Return (x, y) of the center of cell containing provided text 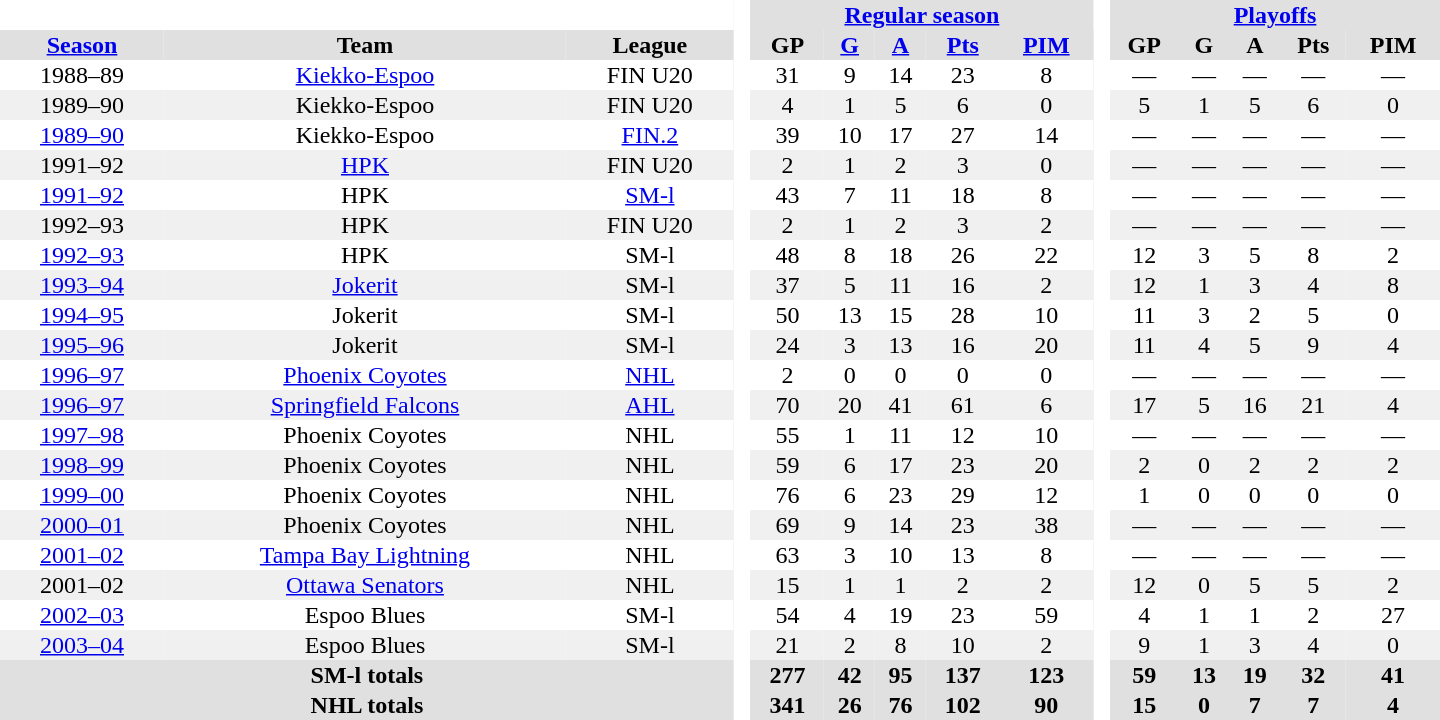
1994–95 (82, 315)
39 (788, 135)
2003–04 (82, 645)
61 (963, 405)
Ottawa Senators (365, 585)
SM-l totals (367, 675)
1995–96 (82, 345)
29 (963, 495)
54 (788, 615)
63 (788, 555)
2000–01 (82, 525)
69 (788, 525)
102 (963, 705)
70 (788, 405)
1988–89 (82, 75)
AHL (650, 405)
FIN.2 (650, 135)
48 (788, 255)
NHL totals (367, 705)
50 (788, 315)
28 (963, 315)
1993–94 (82, 285)
38 (1046, 525)
1997–98 (82, 435)
341 (788, 705)
123 (1046, 675)
1999–00 (82, 495)
Season (82, 45)
2002–03 (82, 615)
55 (788, 435)
137 (963, 675)
32 (1313, 675)
Regular season (922, 15)
277 (788, 675)
43 (788, 195)
League (650, 45)
Playoffs (1275, 15)
24 (788, 345)
42 (850, 675)
37 (788, 285)
Springfield Falcons (365, 405)
Team (365, 45)
22 (1046, 255)
31 (788, 75)
1998–99 (82, 465)
95 (900, 675)
Tampa Bay Lightning (365, 555)
90 (1046, 705)
